Pinpoint the cell where the given text exists, returning its (X, Y) midpoint coordinate. 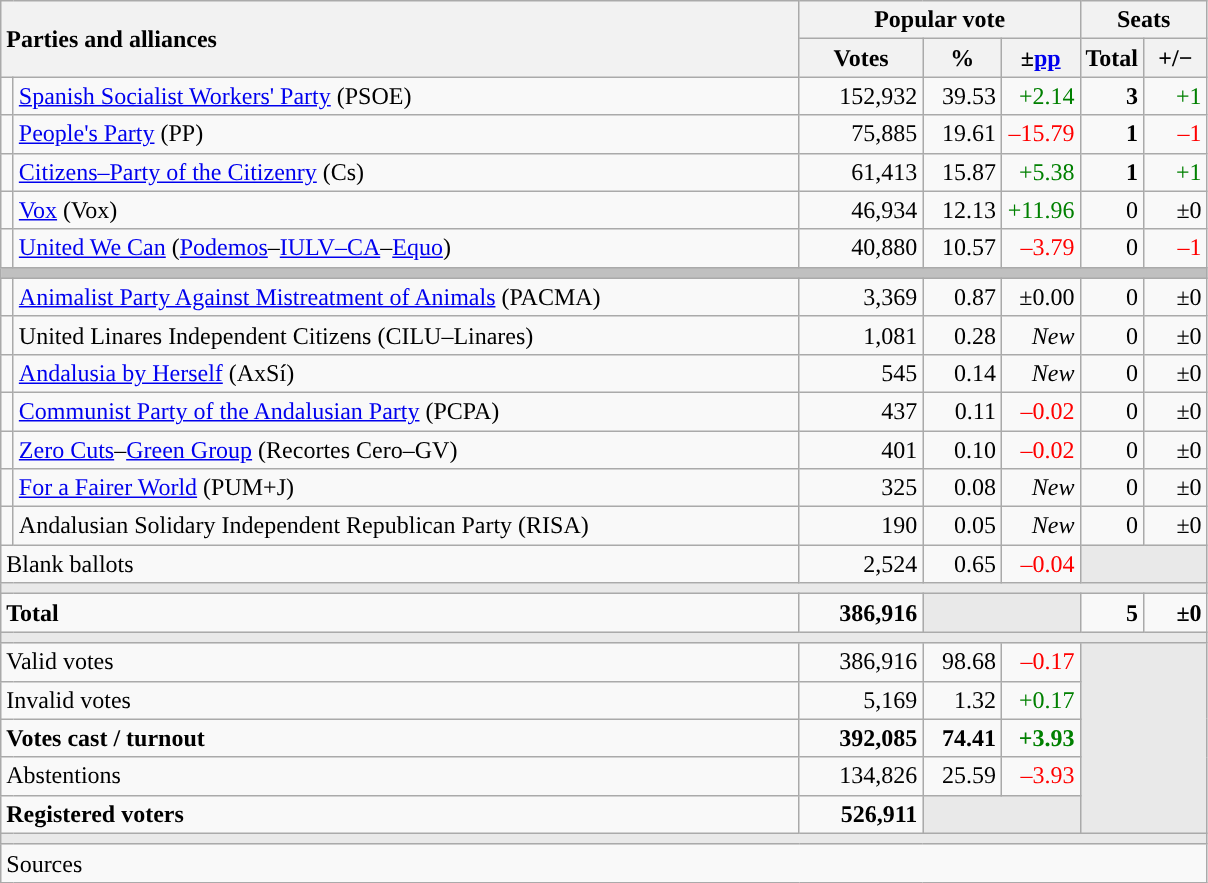
545 (861, 373)
Citizens–Party of the Citizenry (Cs) (406, 172)
Abstentions (400, 776)
Registered voters (400, 814)
0.28 (962, 335)
Sources (604, 863)
3 (1112, 96)
Vox (Vox) (406, 210)
325 (861, 488)
+11.96 (1040, 210)
1,081 (861, 335)
74.41 (962, 738)
+5.38 (1040, 172)
40,880 (861, 248)
Blank ballots (400, 564)
Invalid votes (400, 700)
United Linares Independent Citizens (CILU–Linares) (406, 335)
12.13 (962, 210)
0.87 (962, 297)
0.10 (962, 449)
152,932 (861, 96)
526,911 (861, 814)
+3.93 (1040, 738)
% (962, 58)
2,524 (861, 564)
People's Party (PP) (406, 134)
392,085 (861, 738)
19.61 (962, 134)
46,934 (861, 210)
15.87 (962, 172)
61,413 (861, 172)
+2.14 (1040, 96)
Votes cast / turnout (400, 738)
Spanish Socialist Workers' Party (PSOE) (406, 96)
3,369 (861, 297)
±0.00 (1040, 297)
Parties and alliances (400, 39)
Andalusian Solidary Independent Republican Party (RISA) (406, 526)
10.57 (962, 248)
Seats (1144, 20)
Zero Cuts–Green Group (Recortes Cero–GV) (406, 449)
25.59 (962, 776)
Valid votes (400, 662)
+0.17 (1040, 700)
98.68 (962, 662)
United We Can (Podemos–IULV–CA–Equo) (406, 248)
1.32 (962, 700)
–0.04 (1040, 564)
5,169 (861, 700)
0.65 (962, 564)
–0.17 (1040, 662)
Communist Party of the Andalusian Party (PCPA) (406, 411)
±pp (1040, 58)
190 (861, 526)
Andalusia by Herself (AxSí) (406, 373)
–3.79 (1040, 248)
For a Fairer World (PUM+J) (406, 488)
Votes (861, 58)
401 (861, 449)
5 (1112, 613)
75,885 (861, 134)
39.53 (962, 96)
+/− (1176, 58)
0.14 (962, 373)
–15.79 (1040, 134)
0.05 (962, 526)
134,826 (861, 776)
0.08 (962, 488)
Animalist Party Against Mistreatment of Animals (PACMA) (406, 297)
437 (861, 411)
Popular vote (940, 20)
0.11 (962, 411)
–3.93 (1040, 776)
